Determine the (X, Y) coordinate at the center of the cell enclosing the given text.  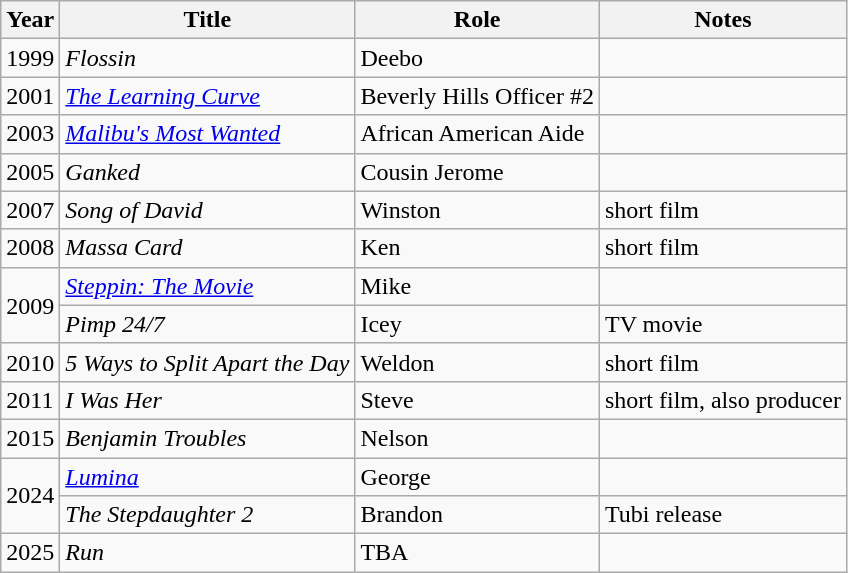
Notes (722, 20)
Song of David (208, 210)
2015 (30, 438)
Nelson (478, 438)
Year (30, 20)
2010 (30, 362)
short film, also producer (722, 400)
TBA (478, 553)
Steve (478, 400)
Icey (478, 324)
Winston (478, 210)
George (478, 477)
I Was Her (208, 400)
2009 (30, 305)
The Stepdaughter 2 (208, 515)
Benjamin Troubles (208, 438)
2025 (30, 553)
Massa Card (208, 248)
2007 (30, 210)
The Learning Curve (208, 96)
2003 (30, 134)
2001 (30, 96)
Steppin: The Movie (208, 286)
Flossin (208, 58)
Lumina (208, 477)
2008 (30, 248)
Ganked (208, 172)
Brandon (478, 515)
5 Ways to Split Apart the Day (208, 362)
Title (208, 20)
Mike (478, 286)
Deebo (478, 58)
2011 (30, 400)
1999 (30, 58)
Run (208, 553)
Role (478, 20)
2005 (30, 172)
2024 (30, 496)
Malibu's Most Wanted (208, 134)
Cousin Jerome (478, 172)
Weldon (478, 362)
Pimp 24/7 (208, 324)
Ken (478, 248)
TV movie (722, 324)
African American Aide (478, 134)
Tubi release (722, 515)
Beverly Hills Officer #2 (478, 96)
